Output the [x, y] coordinate of the center of the cell containing the given text.  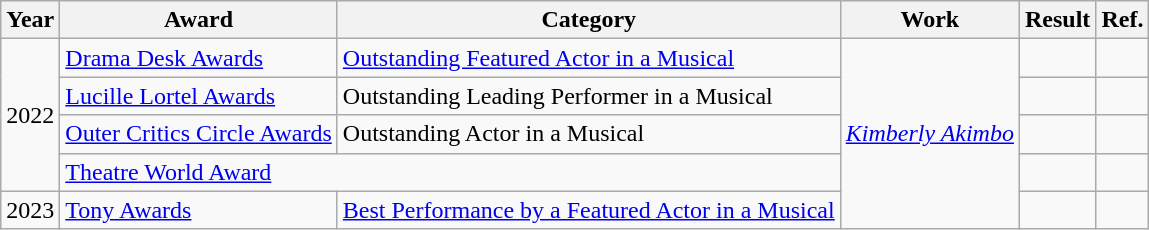
Award [198, 20]
Theatre World Award [450, 172]
Drama Desk Awards [198, 58]
Best Performance by a Featured Actor in a Musical [588, 210]
Ref. [1122, 20]
2022 [30, 115]
Year [30, 20]
Work [930, 20]
Outer Critics Circle Awards [198, 134]
Outstanding Actor in a Musical [588, 134]
Category [588, 20]
Outstanding Leading Performer in a Musical [588, 96]
Result [1057, 20]
Tony Awards [198, 210]
Outstanding Featured Actor in a Musical [588, 58]
Lucille Lortel Awards [198, 96]
2023 [30, 210]
Kimberly Akimbo [930, 134]
